Return the [x, y] coordinate for the center point of the cell that contains the specified text.  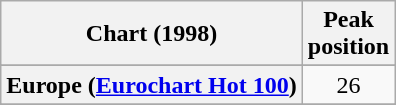
Chart (1998) [152, 34]
Peakposition [348, 34]
26 [348, 85]
Europe (Eurochart Hot 100) [152, 85]
